Detect which cell encompasses the target text, then output its (x, y) center coordinate. 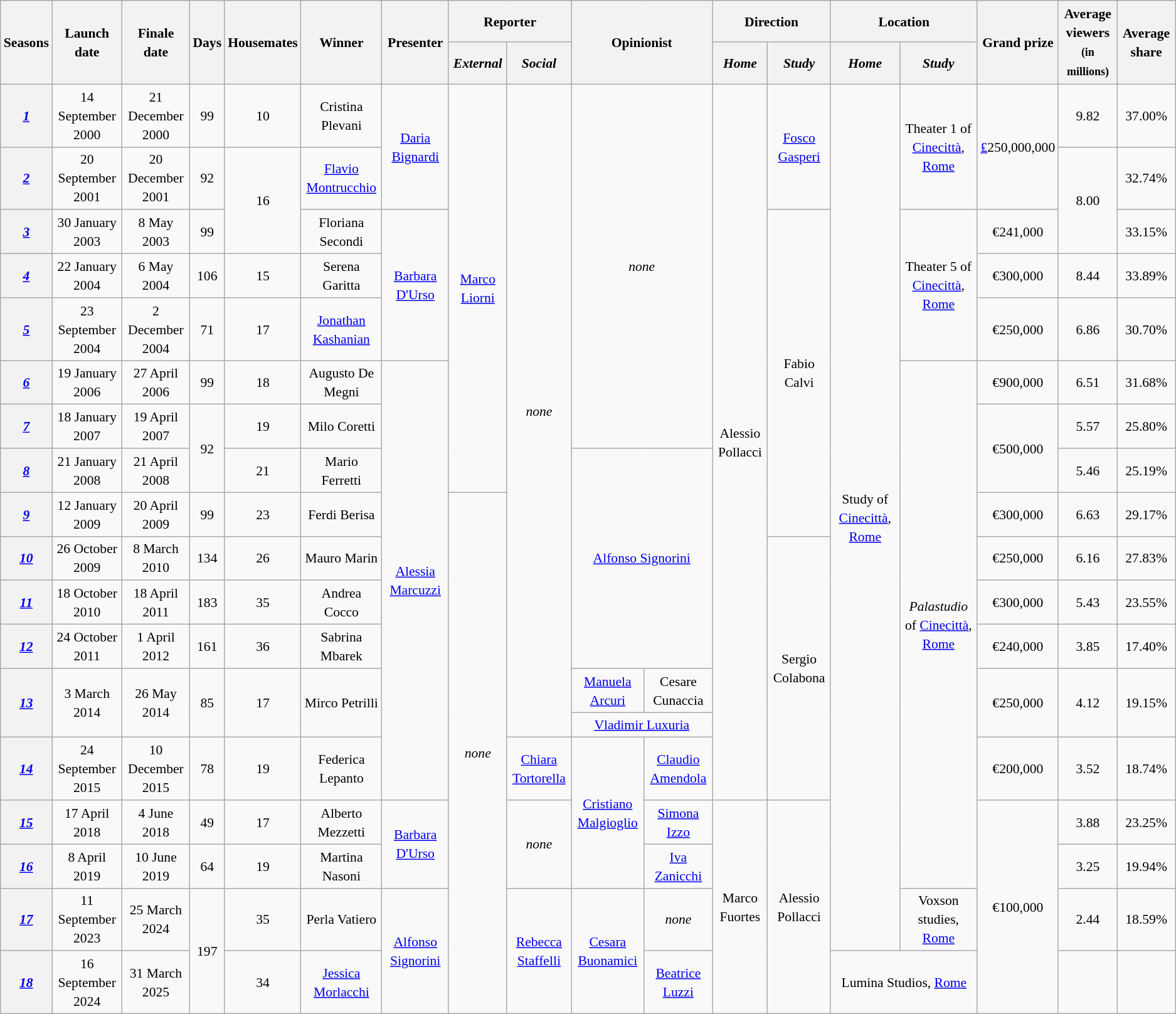
Jessica Morlacchi (341, 983)
6.16 (1088, 558)
Fabio Calvi (799, 374)
External (478, 64)
5 (26, 329)
3 (26, 232)
197 (207, 951)
3.25 (1088, 866)
€500,000 (1017, 448)
49 (207, 822)
Cesara Buonamici (608, 951)
Alessia Marcuzzi (415, 581)
Opinionist (642, 43)
14 (26, 769)
21 (263, 470)
€100,000 (1017, 907)
19.94% (1147, 866)
Iva Zanicchi (679, 866)
25.19% (1147, 470)
Launch date (87, 43)
34 (263, 983)
21 January 2008 (87, 470)
27.83% (1147, 558)
Floriana Secondi (341, 232)
18.74% (1147, 769)
Grand prize (1017, 43)
183 (207, 603)
5.43 (1088, 603)
20 September 2001 (87, 178)
€900,000 (1017, 383)
Finale date (156, 43)
22 January 2004 (87, 276)
21 April 2008 (156, 470)
€240,000 (1017, 647)
Cesare Cunaccia (679, 690)
Sabrina Mbarek (341, 647)
31.68% (1147, 383)
26 May 2014 (156, 703)
25.80% (1147, 426)
9.82 (1088, 115)
23 (263, 514)
18.59% (1147, 919)
4 (26, 276)
Cristina Plevani (341, 115)
€241,000 (1017, 232)
Vladimir Luxuria (642, 725)
18 January 2007 (87, 426)
Rebecca Staffelli (539, 951)
37.00% (1147, 115)
Simona Izzo (679, 822)
2 December 2004 (156, 329)
Beatrice Luzzi (679, 983)
Marco Fuortes (740, 907)
Housemates (263, 43)
3.88 (1088, 822)
Martina Nasoni (341, 866)
2 (26, 178)
Ferdi Berisa (341, 514)
Reporter (509, 21)
Cristiano Malgioglio (608, 813)
78 (207, 769)
19.15% (1147, 703)
Alberto Mezzetti (341, 822)
1 (26, 115)
8 April 2019 (87, 866)
Lumina Studios, Rome (904, 983)
29.17% (1147, 514)
27 April 2006 (156, 383)
8.44 (1088, 276)
Days (207, 43)
24 September 2015 (87, 769)
17 April 2018 (87, 822)
6 (26, 383)
106 (207, 276)
23 September 2004 (87, 329)
Manuela Arcuri (608, 690)
6.63 (1088, 514)
8.00 (1088, 200)
Study of Cinecittà, Rome (865, 517)
16 September 2024 (87, 983)
85 (207, 703)
12 January 2009 (87, 514)
Presenter (415, 43)
Social (539, 64)
Mario Ferretti (341, 470)
19 April 2007 (156, 426)
5.57 (1088, 426)
Marco Liorni (478, 288)
3.85 (1088, 647)
1 April 2012 (156, 647)
24 October 2011 (87, 647)
Fosco Gasperi (799, 147)
21 December 2000 (156, 115)
9 (26, 514)
Andrea Cocco (341, 603)
36 (263, 647)
Winner (341, 43)
Voxson studies, Rome (938, 919)
Federica Lepanto (341, 769)
10 December 2015 (156, 769)
18 October 2010 (87, 603)
Average viewers(in millions) (1088, 43)
8 May 2003 (156, 232)
161 (207, 647)
6.51 (1088, 383)
11 September 2023 (87, 919)
€200,000 (1017, 769)
Location (904, 21)
Jonathan Kashanian (341, 329)
3.52 (1088, 769)
12 (26, 647)
2.44 (1088, 919)
Flavio Montrucchio (341, 178)
23.55% (1147, 603)
4.12 (1088, 703)
64 (207, 866)
5.46 (1088, 470)
Theater 5 of Cinecittà, Rome (938, 285)
3 March 2014 (87, 703)
Direction (771, 21)
30 January 2003 (87, 232)
25 March 2024 (156, 919)
10 June 2019 (156, 866)
17.40% (1147, 647)
26 (263, 558)
19 January 2006 (87, 383)
8 March 2010 (156, 558)
18 April 2011 (156, 603)
6 May 2004 (156, 276)
33.89% (1147, 276)
13 (26, 703)
32.74% (1147, 178)
Mirco Petrilli (341, 703)
71 (207, 329)
Perla Vatiero (341, 919)
7 (26, 426)
20 April 2009 (156, 514)
Daria Bignardi (415, 147)
31 March 2025 (156, 983)
Augusto De Megni (341, 383)
11 (26, 603)
14 September 2000 (87, 115)
Seasons (26, 43)
Claudio Amendola (679, 769)
Chiara Tortorella (539, 769)
4 June 2018 (156, 822)
Palastudio of Cinecittà, Rome (938, 625)
Average share (1147, 43)
26 October 2009 (87, 558)
Sergio Colabona (799, 668)
Milo Coretti (341, 426)
Theater 1 of Cinecittà, Rome (938, 147)
Serena Garitta (341, 276)
₤250,000,000 (1017, 147)
Mauro Marin (341, 558)
6.86 (1088, 329)
134 (207, 558)
30.70% (1147, 329)
23.25% (1147, 822)
8 (26, 470)
20 December 2001 (156, 178)
33.15% (1147, 232)
